Pinpoint the cell where the given text exists, returning its (x, y) midpoint coordinate. 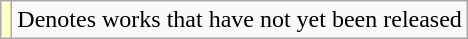
Denotes works that have not yet been released (240, 20)
